Search for the cell housing the specified text and yield its [X, Y] center coordinate. 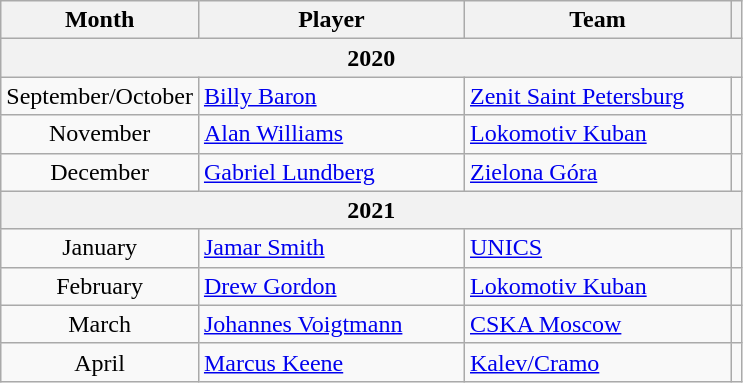
CSKA Moscow [597, 324]
UNICS [597, 248]
April [100, 362]
Month [100, 20]
December [100, 172]
Zenit Saint Petersburg [597, 96]
Player [331, 20]
Gabriel Lundberg [331, 172]
Kalev/Cramo [597, 362]
Jamar Smith [331, 248]
Team [597, 20]
January [100, 248]
Marcus Keene [331, 362]
February [100, 286]
Drew Gordon [331, 286]
Johannes Voigtmann [331, 324]
March [100, 324]
September/October [100, 96]
November [100, 134]
Billy Baron [331, 96]
2020 [372, 58]
Zielona Góra [597, 172]
Alan Williams [331, 134]
2021 [372, 210]
